Provide the (X, Y) coordinate of the cell's center where the given text is located.  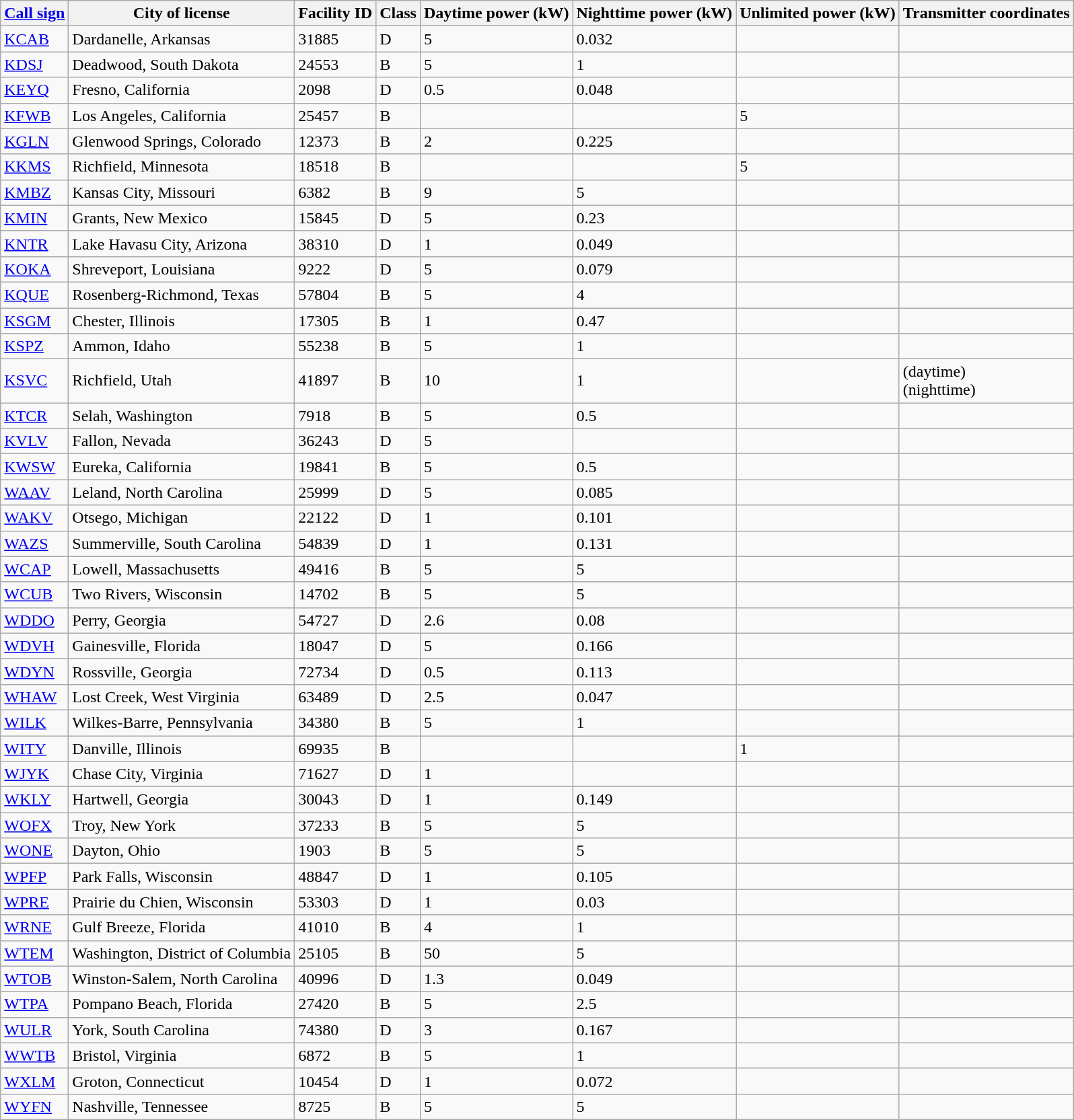
41010 (335, 928)
1903 (335, 851)
Prairie du Chien, Wisconsin (182, 902)
KTCR (35, 416)
Rossville, Georgia (182, 671)
63489 (335, 697)
0.072 (654, 1081)
Fallon, Nevada (182, 441)
Chase City, Virginia (182, 774)
Call sign (35, 13)
WULR (35, 1030)
Richfield, Minnesota (182, 167)
Grants, New Mexico (182, 218)
6872 (335, 1055)
Gainesville, Florida (182, 646)
0.105 (654, 876)
Dayton, Ohio (182, 851)
Ammon, Idaho (182, 346)
Gulf Breeze, Florida (182, 928)
9222 (335, 269)
WJYK (35, 774)
WDDO (35, 620)
34380 (335, 722)
Hartwell, Georgia (182, 800)
54839 (335, 544)
WCAP (35, 569)
Selah, Washington (182, 416)
7918 (335, 416)
WTPA (35, 1004)
Troy, New York (182, 825)
Otsego, Michigan (182, 518)
KQUE (35, 295)
0.225 (654, 141)
KFWB (35, 116)
KCAB (35, 39)
41897 (335, 381)
Shreveport, Louisiana (182, 269)
9 (497, 192)
Glenwood Springs, Colorado (182, 141)
0.08 (654, 620)
27420 (335, 1004)
City of license (182, 13)
2098 (335, 90)
0.101 (654, 518)
Kansas City, Missouri (182, 192)
15845 (335, 218)
KEYQ (35, 90)
36243 (335, 441)
Dardanelle, Arkansas (182, 39)
Two Rivers, Wisconsin (182, 595)
Chester, Illinois (182, 321)
WAAV (35, 492)
KWSW (35, 467)
12373 (335, 141)
KSVC (35, 381)
38310 (335, 244)
WYFN (35, 1107)
Fresno, California (182, 90)
14702 (335, 595)
8725 (335, 1107)
Daytime power (kW) (497, 13)
Lowell, Massachusetts (182, 569)
0.047 (654, 697)
WXLM (35, 1081)
2.6 (497, 620)
55238 (335, 346)
1.3 (497, 979)
WHAW (35, 697)
WILK (35, 722)
25999 (335, 492)
25105 (335, 953)
74380 (335, 1030)
0.032 (654, 39)
Park Falls, Wisconsin (182, 876)
WDVH (35, 646)
0.048 (654, 90)
69935 (335, 749)
31885 (335, 39)
49416 (335, 569)
Groton, Connecticut (182, 1081)
KVLV (35, 441)
18047 (335, 646)
53303 (335, 902)
48847 (335, 876)
WRNE (35, 928)
25457 (335, 116)
KGLN (35, 141)
Danville, Illinois (182, 749)
KOKA (35, 269)
KKMS (35, 167)
71627 (335, 774)
Eureka, California (182, 467)
Washington, District of Columbia (182, 953)
Nighttime power (kW) (654, 13)
0.085 (654, 492)
KMIN (35, 218)
KDSJ (35, 65)
WITY (35, 749)
0.113 (654, 671)
Nashville, Tennessee (182, 1107)
KMBZ (35, 192)
WKLY (35, 800)
30043 (335, 800)
Bristol, Virginia (182, 1055)
WPRE (35, 902)
Richfield, Utah (182, 381)
19841 (335, 467)
18518 (335, 167)
Lake Havasu City, Arizona (182, 244)
0.131 (654, 544)
0.167 (654, 1030)
WWTB (35, 1055)
WONE (35, 851)
Winston-Salem, North Carolina (182, 979)
WAKV (35, 518)
Transmitter coordinates (987, 13)
KSPZ (35, 346)
0.47 (654, 321)
Perry, Georgia (182, 620)
24553 (335, 65)
50 (497, 953)
Pompano Beach, Florida (182, 1004)
22122 (335, 518)
10454 (335, 1081)
York, South Carolina (182, 1030)
KNTR (35, 244)
WTEM (35, 953)
WAZS (35, 544)
Rosenberg-Richmond, Texas (182, 295)
40996 (335, 979)
(daytime) (nighttime) (987, 381)
Unlimited power (kW) (818, 13)
WOFX (35, 825)
Los Angeles, California (182, 116)
17305 (335, 321)
Leland, North Carolina (182, 492)
6382 (335, 192)
37233 (335, 825)
0.03 (654, 902)
72734 (335, 671)
Deadwood, South Dakota (182, 65)
Facility ID (335, 13)
3 (497, 1030)
Summerville, South Carolina (182, 544)
Class (398, 13)
0.23 (654, 218)
2 (497, 141)
0.079 (654, 269)
WCUB (35, 595)
Wilkes-Barre, Pennsylvania (182, 722)
0.166 (654, 646)
WTOB (35, 979)
57804 (335, 295)
54727 (335, 620)
WPFP (35, 876)
0.149 (654, 800)
KSGM (35, 321)
WDYN (35, 671)
10 (497, 381)
Lost Creek, West Virginia (182, 697)
